Identify which cell holds the provided text, then report its [X, Y] central coordinate. 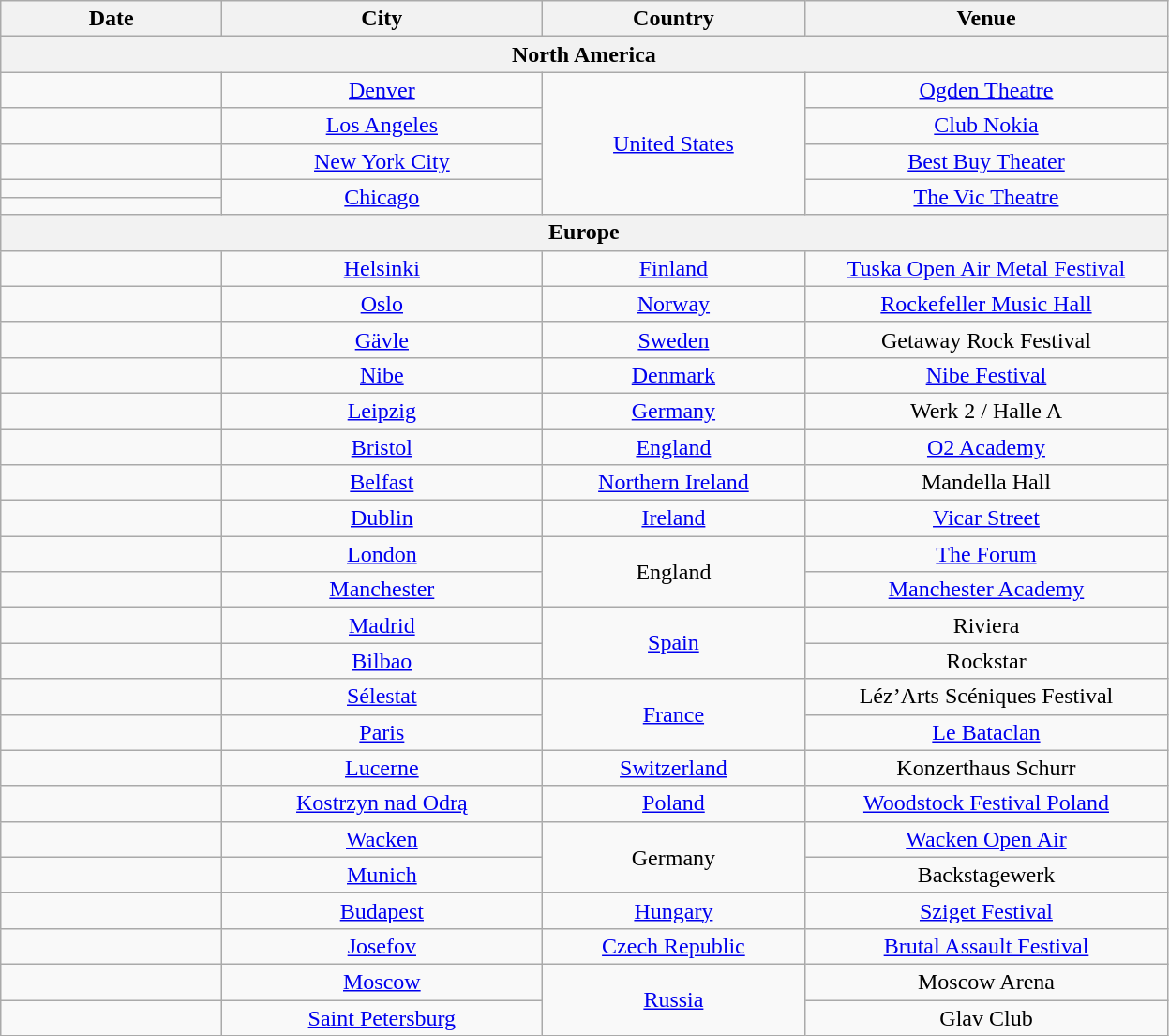
The Forum [986, 554]
Finland [673, 268]
Switzerland [673, 768]
Riviera [986, 625]
Sweden [673, 339]
Norway [673, 304]
Best Buy Theater [986, 161]
North America [584, 54]
Munich [382, 875]
Date [112, 19]
Spain [673, 643]
Kostrzyn nad Odrą [382, 803]
Northern Ireland [673, 483]
London [382, 554]
Venue [986, 19]
Saint Petersburg [382, 1017]
Sélestat [382, 697]
The Vic Theatre [986, 197]
Manchester [382, 590]
Rockefeller Music Hall [986, 304]
Manchester Academy [986, 590]
Gävle [382, 339]
Wacken [382, 839]
France [673, 714]
Los Angeles [382, 126]
Sziget Festival [986, 910]
Mandella Hall [986, 483]
Nibe [382, 375]
Moscow Arena [986, 982]
Belfast [382, 483]
Le Bataclan [986, 732]
United States [673, 143]
Country [673, 19]
Glav Club [986, 1017]
Poland [673, 803]
Woodstock Festival Poland [986, 803]
Léz’Arts Scéniques Festival [986, 697]
Tuska Open Air Metal Festival [986, 268]
Vicar Street [986, 518]
New York City [382, 161]
Bilbao [382, 661]
Brutal Assault Festival [986, 946]
Nibe Festival [986, 375]
Oslo [382, 304]
Hungary [673, 910]
Backstagewerk [986, 875]
Leipzig [382, 411]
Czech Republic [673, 946]
O2 Academy [986, 447]
Budapest [382, 910]
Moscow [382, 982]
Dublin [382, 518]
Europe [584, 233]
Konzerthaus Schurr [986, 768]
Club Nokia [986, 126]
Denmark [673, 375]
Rockstar [986, 661]
Getaway Rock Festival [986, 339]
Paris [382, 732]
Ogden Theatre [986, 90]
Madrid [382, 625]
Denver [382, 90]
Russia [673, 999]
Bristol [382, 447]
Josefov [382, 946]
Chicago [382, 197]
Lucerne [382, 768]
Helsinki [382, 268]
Wacken Open Air [986, 839]
Werk 2 / Halle A [986, 411]
Ireland [673, 518]
City [382, 19]
